From the cell containing the given text, extract its center point as (x, y) coordinate. 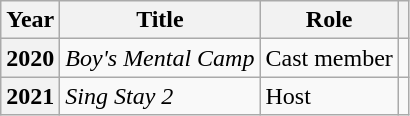
Title (160, 20)
2020 (30, 58)
Cast member (329, 58)
Year (30, 20)
Sing Stay 2 (160, 96)
Role (329, 20)
Host (329, 96)
Boy's Mental Camp (160, 58)
2021 (30, 96)
